From the cell containing the given text, extract its center point as (X, Y) coordinate. 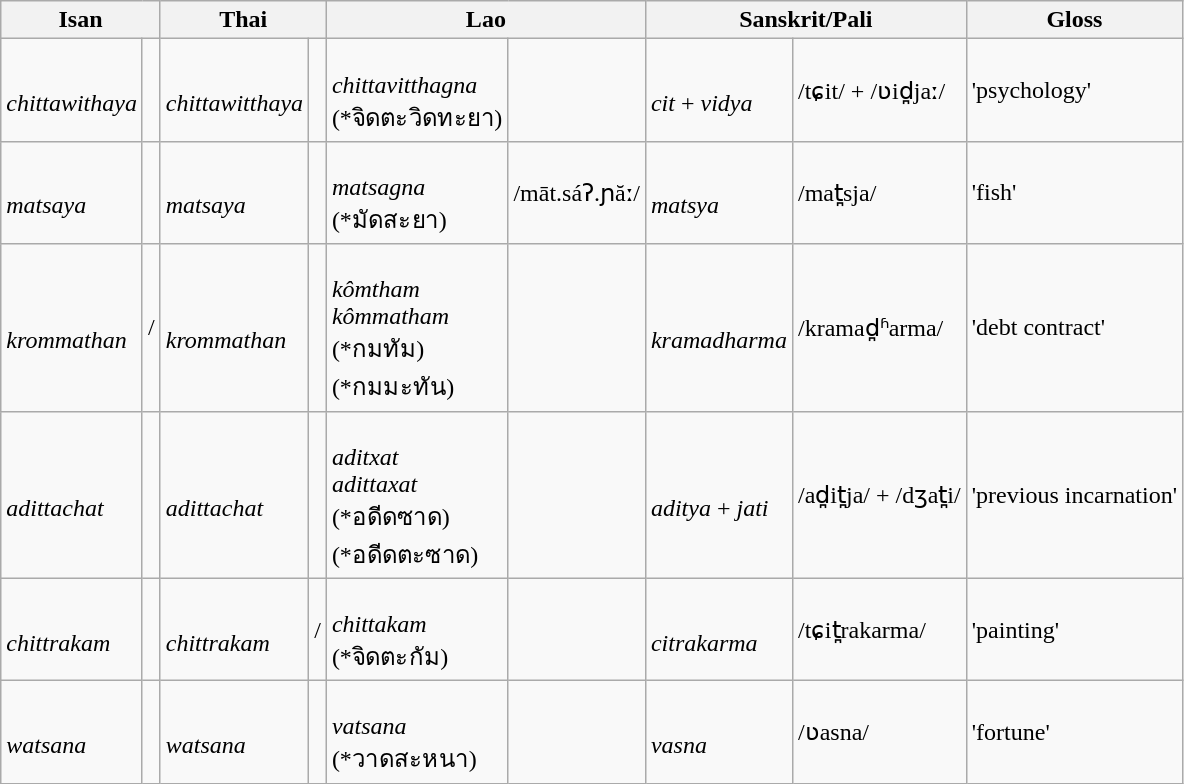
Thai (243, 20)
aditxatadittaxat(*อดีดซาด)(*อดีดตะซาด) (417, 494)
chittawitthaya (234, 90)
/kramad̪ʱarma/ (879, 328)
matsagna(*มัดสะยา) (417, 192)
aditya + jati (718, 494)
chittavitthagna(*จิดตะวิดทะยา) (417, 90)
citrakarma (718, 630)
'fortune' (1074, 732)
kramadharma (718, 328)
/ad̪it̪ja/ + /dʒat̪i/ (879, 494)
kômthamkômmatham(*กมทัม)(*กมมะทัน) (417, 328)
Gloss (1074, 20)
/mat̪sja/ (879, 192)
vasna (718, 732)
Sanskrit/Pali (806, 20)
'painting' (1074, 630)
'previous incarnation' (1074, 494)
/ʋasna/ (879, 732)
Isan (80, 20)
'fish' (1074, 192)
matsya (718, 192)
vatsana(*วาดสะหนา) (417, 732)
Lao (486, 20)
/māt.sáʔ.ɲăː/ (577, 192)
/tɕit̪rakarma/ (879, 630)
chittakam(*จิดตะกัม) (417, 630)
'psychology' (1074, 90)
/tɕit/ + /ʋid̪jaː/ (879, 90)
cit + vidya (718, 90)
'debt contract' (1074, 328)
chittawithaya (72, 90)
